Scan for the cell matching the given text and deliver its [x, y] coordinate at center. 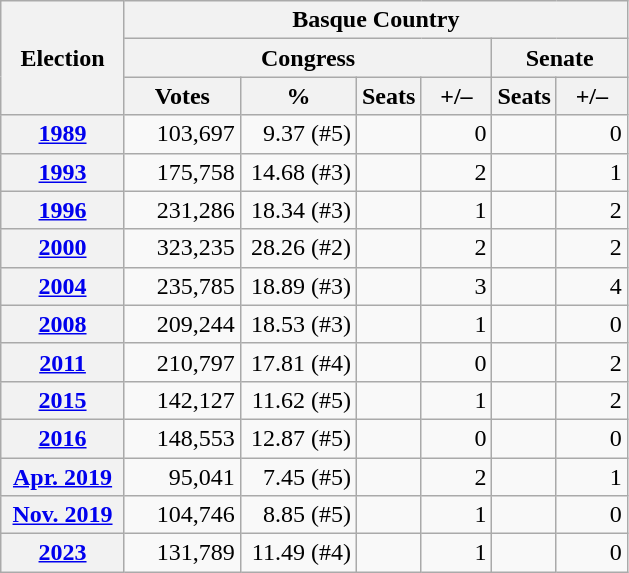
28.26 (#2) [298, 248]
2004 [63, 286]
175,758 [182, 172]
209,244 [182, 324]
14.68 (#3) [298, 172]
2011 [63, 362]
Senate [560, 58]
235,785 [182, 286]
Congress [308, 58]
95,041 [182, 477]
3 [456, 286]
17.81 (#4) [298, 362]
4 [592, 286]
9.37 (#5) [298, 134]
103,697 [182, 134]
Nov. 2019 [63, 515]
Election [63, 58]
Basque Country [376, 20]
2015 [63, 400]
231,286 [182, 210]
11.49 (#4) [298, 553]
142,127 [182, 400]
2008 [63, 324]
% [298, 96]
131,789 [182, 553]
104,746 [182, 515]
323,235 [182, 248]
Votes [182, 96]
18.34 (#3) [298, 210]
2000 [63, 248]
Apr. 2019 [63, 477]
18.89 (#3) [298, 286]
12.87 (#5) [298, 438]
2023 [63, 553]
8.85 (#5) [298, 515]
1996 [63, 210]
210,797 [182, 362]
2016 [63, 438]
11.62 (#5) [298, 400]
18.53 (#3) [298, 324]
7.45 (#5) [298, 477]
1989 [63, 134]
148,553 [182, 438]
1993 [63, 172]
